Capture the cell that displays the provided text and extract its [x, y] central coordinate. 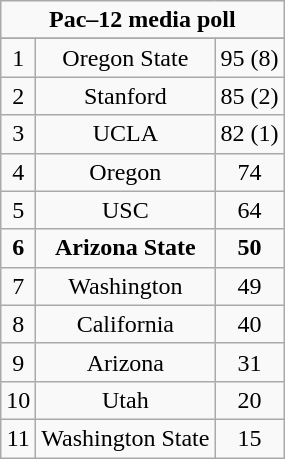
5 [18, 210]
Washington State [126, 438]
82 (1) [250, 134]
7 [18, 286]
Oregon [126, 172]
95 (8) [250, 58]
85 (2) [250, 96]
50 [250, 248]
64 [250, 210]
Arizona State [126, 248]
40 [250, 324]
2 [18, 96]
UCLA [126, 134]
10 [18, 400]
3 [18, 134]
6 [18, 248]
49 [250, 286]
Oregon State [126, 58]
20 [250, 400]
Stanford [126, 96]
15 [250, 438]
4 [18, 172]
11 [18, 438]
Utah [126, 400]
31 [250, 362]
8 [18, 324]
Pac–12 media poll [142, 20]
9 [18, 362]
74 [250, 172]
California [126, 324]
USC [126, 210]
Arizona [126, 362]
Washington [126, 286]
1 [18, 58]
